Return the (X, Y) coordinate for the center point of the cell that contains the specified text.  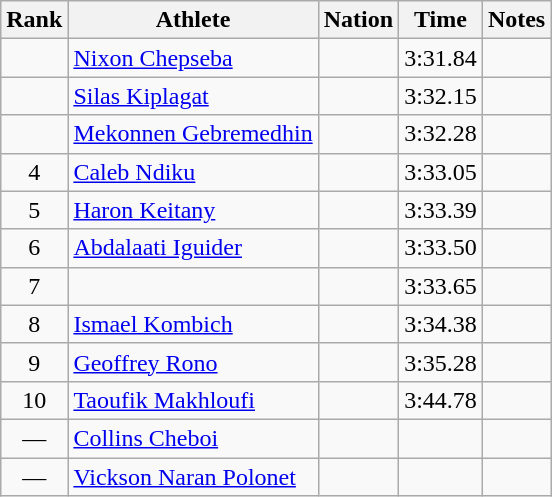
10 (34, 400)
Notes (516, 20)
5 (34, 210)
Taoufik Makhloufi (193, 400)
3:34.38 (441, 324)
Athlete (193, 20)
Geoffrey Rono (193, 362)
3:33.39 (441, 210)
3:31.84 (441, 58)
3:44.78 (441, 400)
Time (441, 20)
3:33.65 (441, 286)
Silas Kiplagat (193, 96)
Mekonnen Gebremedhin (193, 134)
3:35.28 (441, 362)
6 (34, 248)
3:32.28 (441, 134)
Rank (34, 20)
Nixon Chepseba (193, 58)
3:33.05 (441, 172)
Vickson Naran Polonet (193, 477)
Abdalaati Iguider (193, 248)
3:32.15 (441, 96)
Haron Keitany (193, 210)
Ismael Kombich (193, 324)
Caleb Ndiku (193, 172)
4 (34, 172)
7 (34, 286)
9 (34, 362)
8 (34, 324)
Collins Cheboi (193, 438)
3:33.50 (441, 248)
Nation (358, 20)
